Find where the given text appears and provide that cell's center as [x, y] coordinate. 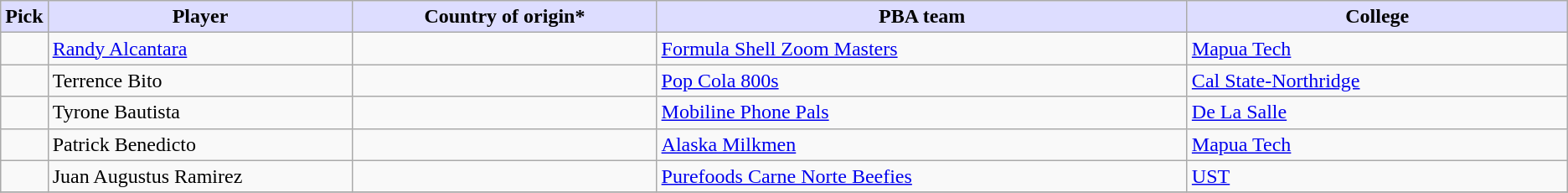
Formula Shell Zoom Masters [921, 49]
Patrick Benedicto [200, 144]
Juan Augustus Ramirez [200, 176]
Pick [24, 17]
Player [200, 17]
Pop Cola 800s [921, 81]
PBA team [921, 17]
Mobiline Phone Pals [921, 112]
Tyrone Bautista [200, 112]
UST [1377, 176]
Terrence Bito [200, 81]
Purefoods Carne Norte Beefies [921, 176]
Country of origin* [504, 17]
College [1377, 17]
Randy Alcantara [200, 49]
Alaska Milkmen [921, 144]
De La Salle [1377, 112]
Cal State-Northridge [1377, 81]
